Return (x, y) of the center of cell containing provided text 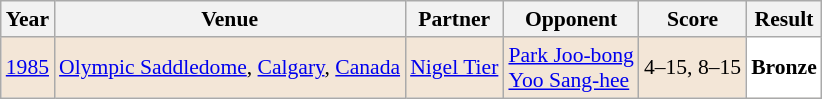
Score (692, 19)
Venue (230, 19)
Nigel Tier (454, 68)
Opponent (570, 19)
1985 (28, 68)
Partner (454, 19)
Park Joo-bong Yoo Sang-hee (570, 68)
Year (28, 19)
Result (784, 19)
Bronze (784, 68)
4–15, 8–15 (692, 68)
Olympic Saddledome, Calgary, Canada (230, 68)
